Find where the given text appears and provide that cell's center as [x, y] coordinate. 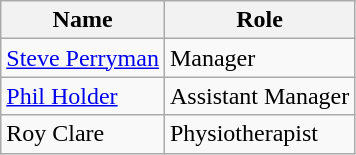
Roy Clare [83, 134]
Phil Holder [83, 96]
Manager [259, 58]
Physiotherapist [259, 134]
Name [83, 20]
Role [259, 20]
Steve Perryman [83, 58]
Assistant Manager [259, 96]
